Search for the cell housing the specified text and yield its [X, Y] center coordinate. 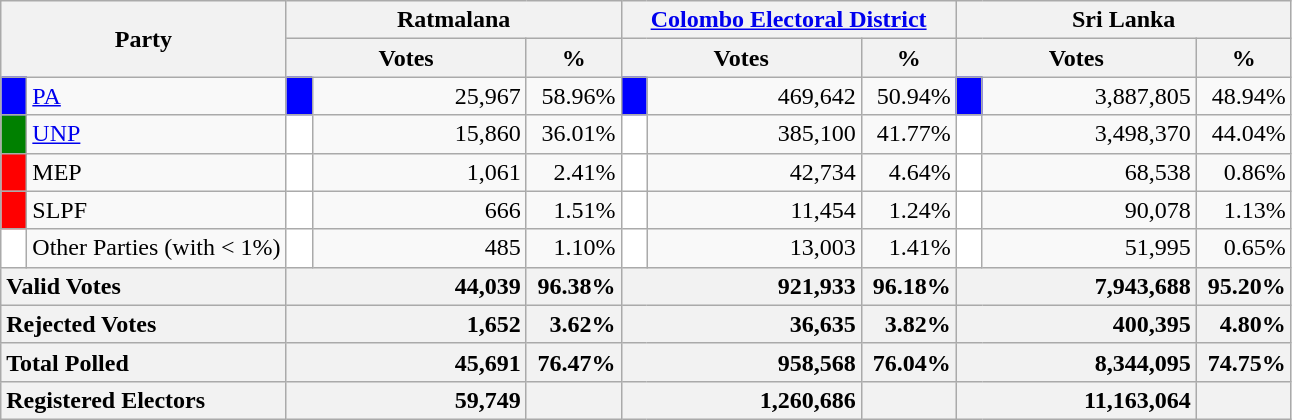
469,642 [754, 96]
0.86% [1244, 172]
Registered Electors [144, 400]
Ratmalana [454, 20]
Rejected Votes [144, 324]
11,454 [754, 210]
48.94% [1244, 96]
Sri Lanka [1124, 20]
PA [156, 96]
0.65% [1244, 248]
Total Polled [144, 362]
36,635 [741, 324]
13,003 [754, 248]
4.80% [1244, 324]
485 [419, 248]
95.20% [1244, 286]
UNP [156, 134]
Party [144, 39]
385,100 [754, 134]
3.62% [574, 324]
1.24% [908, 210]
Valid Votes [144, 286]
Colombo Electoral District [788, 20]
1.10% [574, 248]
11,163,064 [1076, 400]
25,967 [419, 96]
76.04% [908, 362]
74.75% [1244, 362]
41.77% [908, 134]
59,749 [406, 400]
7,943,688 [1076, 286]
15,860 [419, 134]
2.41% [574, 172]
4.64% [908, 172]
44.04% [1244, 134]
36.01% [574, 134]
3,498,370 [1089, 134]
SLPF [156, 210]
3,887,805 [1089, 96]
958,568 [741, 362]
666 [419, 210]
44,039 [406, 286]
1,260,686 [741, 400]
400,395 [1076, 324]
1.51% [574, 210]
96.18% [908, 286]
1,652 [406, 324]
50.94% [908, 96]
8,344,095 [1076, 362]
51,995 [1089, 248]
45,691 [406, 362]
42,734 [754, 172]
Other Parties (with < 1%) [156, 248]
921,933 [741, 286]
58.96% [574, 96]
3.82% [908, 324]
76.47% [574, 362]
90,078 [1089, 210]
1,061 [419, 172]
68,538 [1089, 172]
96.38% [574, 286]
1.13% [1244, 210]
MEP [156, 172]
1.41% [908, 248]
